Provide the (X, Y) coordinate of the cell's center where the given text is located.  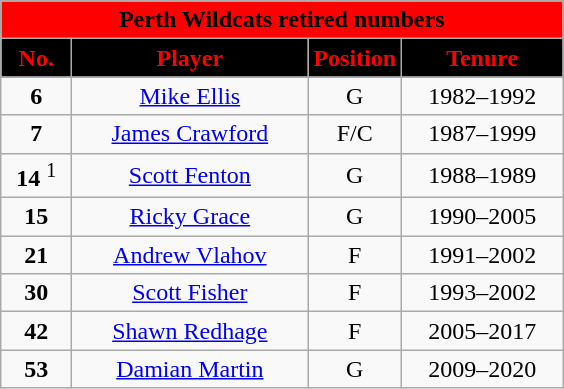
Perth Wildcats retired numbers (282, 20)
7 (36, 134)
6 (36, 96)
15 (36, 217)
Ricky Grace (190, 217)
53 (36, 369)
2009–2020 (482, 369)
Scott Fenton (190, 176)
James Crawford (190, 134)
F/C (355, 134)
1987–1999 (482, 134)
1993–2002 (482, 293)
14 1 (36, 176)
Andrew Vlahov (190, 255)
1990–2005 (482, 217)
Position (355, 58)
21 (36, 255)
30 (36, 293)
No. (36, 58)
Tenure (482, 58)
2005–2017 (482, 331)
Shawn Redhage (190, 331)
42 (36, 331)
1991–2002 (482, 255)
1988–1989 (482, 176)
Damian Martin (190, 369)
Player (190, 58)
Mike Ellis (190, 96)
1982–1992 (482, 96)
Scott Fisher (190, 293)
